Locate the cell with the specified text and output its [x, y] center coordinate. 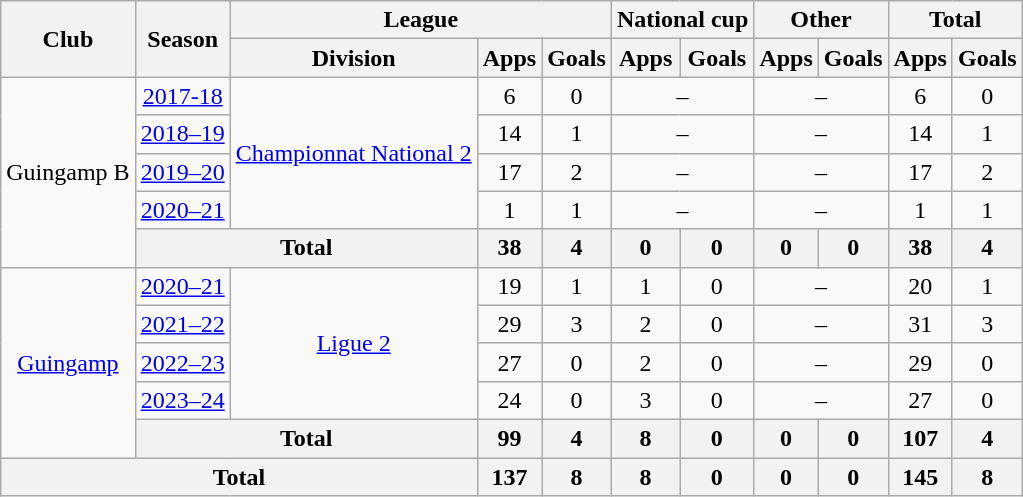
2017-18 [182, 96]
137 [509, 477]
19 [509, 286]
145 [920, 477]
Season [182, 39]
99 [509, 438]
League [420, 20]
2022–23 [182, 362]
Championnat National 2 [354, 153]
2018–19 [182, 134]
Ligue 2 [354, 343]
2019–20 [182, 172]
Guingamp B [68, 172]
Guingamp [68, 362]
National cup [682, 20]
2021–22 [182, 324]
Club [68, 39]
2023–24 [182, 400]
24 [509, 400]
Division [354, 58]
31 [920, 324]
107 [920, 438]
Other [821, 20]
20 [920, 286]
